Capture the cell that displays the provided text and extract its [X, Y] central coordinate. 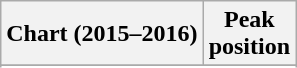
Chart (2015–2016) [102, 34]
Peakposition [249, 34]
